Capture the cell that displays the provided text and extract its [x, y] central coordinate. 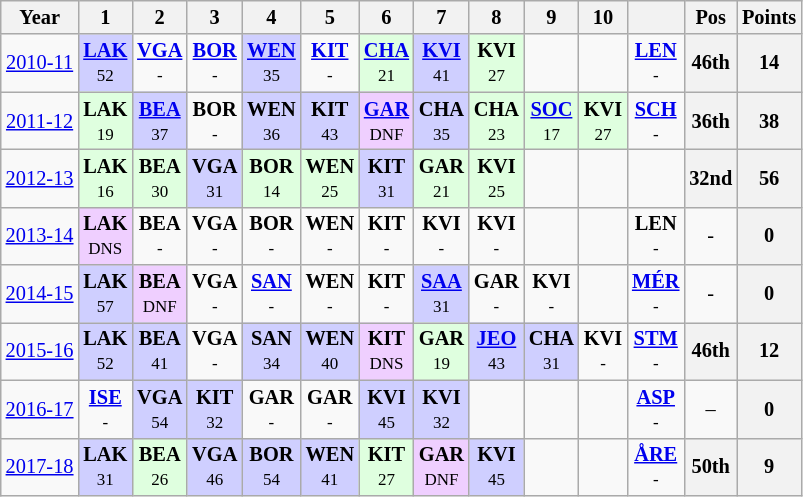
LAKDNS [105, 236]
CHA35 [442, 121]
Year [40, 17]
ÅRE- [656, 467]
BEADNF [160, 294]
WEN40 [330, 351]
KVI25 [496, 178]
2016-17 [40, 409]
BEA41 [160, 351]
– [710, 409]
GAR21 [442, 178]
ISE- [105, 409]
1 [105, 17]
BEA26 [160, 467]
KVI41 [442, 63]
CHA21 [386, 63]
WEN41 [330, 467]
LAK16 [105, 178]
38 [769, 121]
LAK31 [105, 467]
Pos [710, 17]
STM- [656, 351]
4 [271, 17]
14 [769, 63]
2015-16 [40, 351]
WEN35 [271, 63]
VGA46 [214, 467]
KITDNS [386, 351]
WEN36 [271, 121]
ASP- [656, 409]
SAN34 [271, 351]
VGA54 [160, 409]
BEA30 [160, 178]
2013-14 [40, 236]
WEN25 [330, 178]
32nd [710, 178]
MÉR- [656, 294]
KVI32 [442, 409]
2017-18 [40, 467]
BEA37 [160, 121]
56 [769, 178]
VGA31 [214, 178]
2010-11 [40, 63]
36th [710, 121]
8 [496, 17]
GAR19 [442, 351]
BEA- [160, 236]
SAA31 [442, 294]
KIT43 [330, 121]
10 [603, 17]
LAK19 [105, 121]
7 [442, 17]
2 [160, 17]
50th [710, 467]
LAK57 [105, 294]
12 [769, 351]
SOC17 [552, 121]
KIT27 [386, 467]
KIT32 [214, 409]
2014-15 [40, 294]
BOR54 [271, 467]
5 [330, 17]
SCH- [656, 121]
CHA31 [552, 351]
2012-13 [40, 178]
6 [386, 17]
3 [214, 17]
KIT31 [386, 178]
BOR14 [271, 178]
SAN- [271, 294]
JEO43 [496, 351]
Points [769, 17]
2011-12 [40, 121]
CHA23 [496, 121]
